Locate the cell with the specified text and output its [x, y] center coordinate. 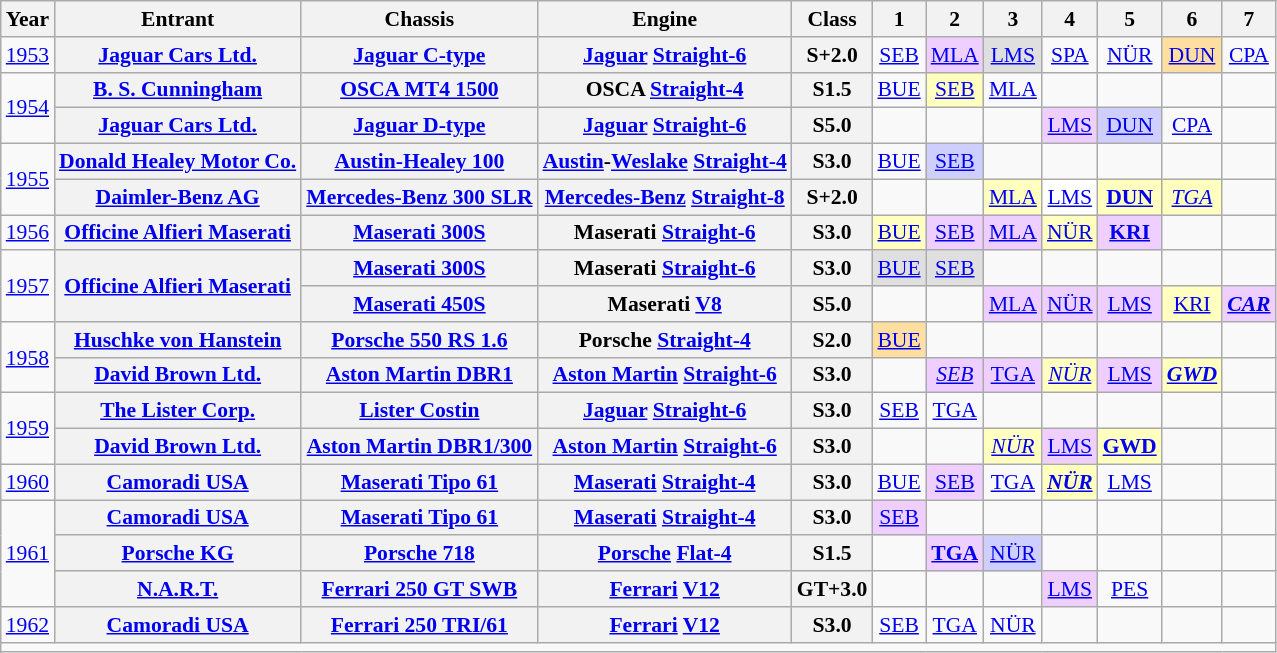
7 [1248, 19]
1960 [28, 482]
Porsche Flat-4 [665, 554]
GT+3.0 [832, 589]
Aston Martin DBR1/300 [419, 447]
S2.0 [832, 340]
Porsche 550 RS 1.6 [419, 340]
Mercedes-Benz 300 SLR [419, 197]
Daimler-Benz AG [178, 197]
1962 [28, 625]
1953 [28, 55]
Porsche KG [178, 554]
1961 [28, 554]
Aston Martin DBR1 [419, 375]
Maserati V8 [665, 304]
1955 [28, 180]
Chassis [419, 19]
SPA [1070, 55]
1956 [28, 233]
Class [832, 19]
Lister Costin [419, 411]
1957 [28, 286]
1954 [28, 108]
Porsche 718 [419, 554]
Ferrari 250 GT SWB [419, 589]
6 [1192, 19]
B. S. Cunningham [178, 90]
Jaguar C-type [419, 55]
2 [955, 19]
PES [1130, 589]
1958 [28, 358]
The Lister Corp. [178, 411]
Year [28, 19]
Engine [665, 19]
Austin-Weslake Straight-4 [665, 162]
Mercedes-Benz Straight-8 [665, 197]
N.A.R.T. [178, 589]
Porsche Straight-4 [665, 340]
Ferrari 250 TRI/61 [419, 625]
4 [1070, 19]
1959 [28, 428]
5 [1130, 19]
OSCA Straight-4 [665, 90]
Jaguar D-type [419, 126]
Donald Healey Motor Co. [178, 162]
OSCA MT4 1500 [419, 90]
Entrant [178, 19]
3 [1013, 19]
CAR [1248, 304]
Austin-Healey 100 [419, 162]
Huschke von Hanstein [178, 340]
1 [898, 19]
Maserati 450S [419, 304]
